Return (x, y) of the center of cell containing provided text 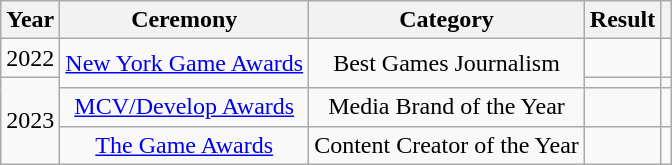
Content Creator of the Year (447, 145)
Ceremony (184, 20)
Result (622, 20)
2022 (30, 58)
New York Game Awards (184, 64)
Best Games Journalism (447, 64)
Category (447, 20)
Media Brand of the Year (447, 107)
2023 (30, 120)
Year (30, 20)
MCV/Develop Awards (184, 107)
The Game Awards (184, 145)
